For the text-containing cell, return its midpoint in (X, Y) coordinate format. 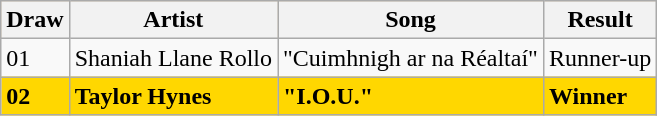
01 (35, 58)
Result (600, 20)
Winner (600, 96)
Shaniah Llane Rollo (173, 58)
Song (411, 20)
02 (35, 96)
Draw (35, 20)
Taylor Hynes (173, 96)
"I.O.U." (411, 96)
"Cuimhnigh ar na Réaltaí" (411, 58)
Runner-up (600, 58)
Artist (173, 20)
